Provide the [X, Y] coordinate of the cell's center where the given text is located.  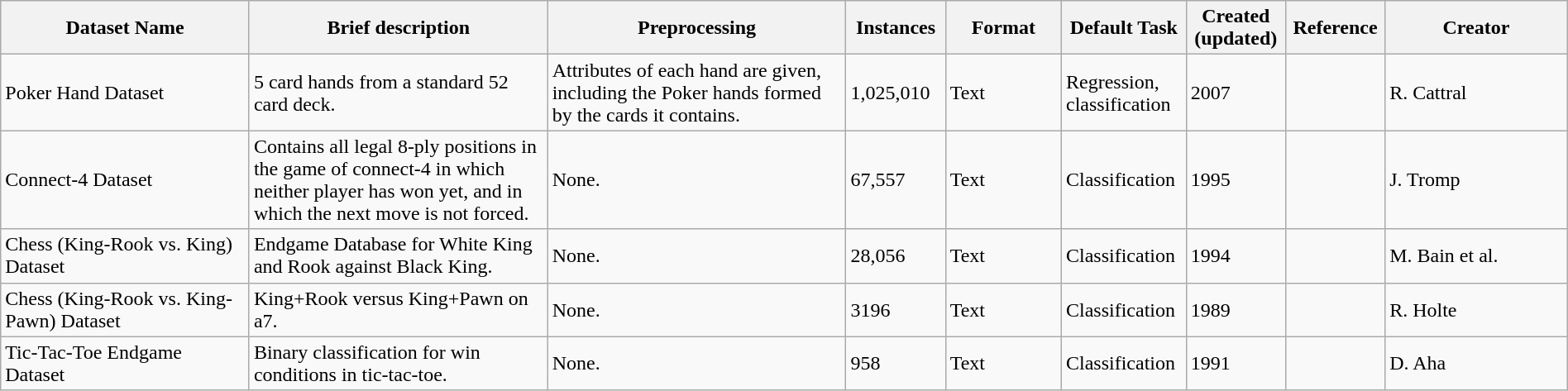
D. Aha [1477, 364]
King+Rook versus King+Pawn on a7. [399, 309]
28,056 [896, 256]
Chess (King-Rook vs. King-Pawn) Dataset [126, 309]
Attributes of each hand are given, including the Poker hands formed by the cards it contains. [696, 93]
2007 [1236, 93]
Creator [1477, 28]
67,557 [896, 180]
M. Bain et al. [1477, 256]
Created (updated) [1236, 28]
Endgame Database for White King and Rook against Black King. [399, 256]
Instances [896, 28]
Dataset Name [126, 28]
Default Task [1123, 28]
1989 [1236, 309]
R. Holte [1477, 309]
Brief description [399, 28]
Binary classification for win conditions in tic-tac-toe. [399, 364]
Contains all legal 8-ply positions in the game of connect-4 in which neither player has won yet, and in which the next move is not forced. [399, 180]
3196 [896, 309]
Preprocessing [696, 28]
Regression, classification [1123, 93]
1995 [1236, 180]
J. Tromp [1477, 180]
Tic-Tac-Toe Endgame Dataset [126, 364]
Reference [1335, 28]
R. Cattral [1477, 93]
1,025,010 [896, 93]
1994 [1236, 256]
Format [1003, 28]
Poker Hand Dataset [126, 93]
Chess (King-Rook vs. King) Dataset [126, 256]
Connect-4 Dataset [126, 180]
958 [896, 364]
1991 [1236, 364]
5 card hands from a standard 52 card deck. [399, 93]
